Output the (X, Y) coordinate of the center of the cell containing the given text.  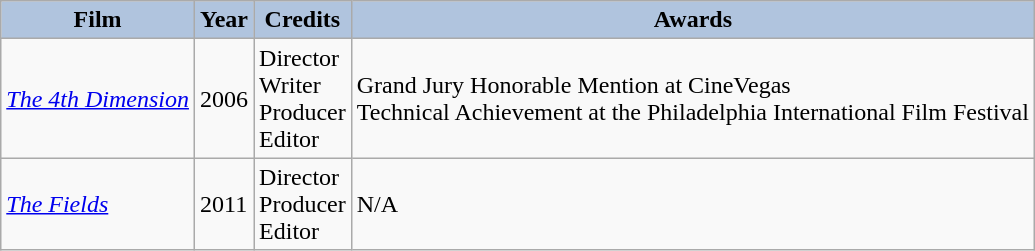
2006 (224, 98)
The Fields (98, 204)
Grand Jury Honorable Mention at CineVegasTechnical Achievement at the Philadelphia International Film Festival (692, 98)
Credits (303, 20)
Awards (692, 20)
The 4th Dimension (98, 98)
DirectorProducerEditor (303, 204)
N/A (692, 204)
DirectorWriterProducerEditor (303, 98)
Film (98, 20)
Year (224, 20)
2011 (224, 204)
